Scan for the cell matching the given text and deliver its (x, y) coordinate at center. 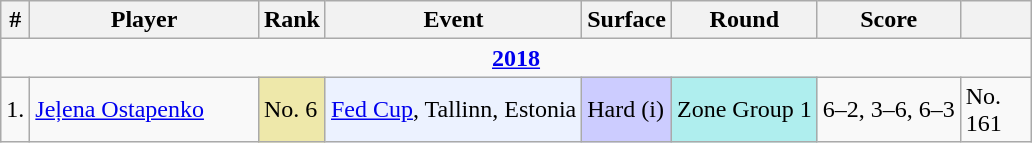
Event (453, 20)
Round (744, 20)
Hard (i) (627, 110)
Surface (627, 20)
Score (888, 20)
No. 161 (996, 110)
2018 (516, 58)
1. (16, 110)
Player (144, 20)
Jeļena Ostapenko (144, 110)
Fed Cup, Tallinn, Estonia (453, 110)
Zone Group 1 (744, 110)
6–2, 3–6, 6–3 (888, 110)
No. 6 (292, 110)
Rank (292, 20)
# (16, 20)
